From the cell containing the given text, extract its center point as (x, y) coordinate. 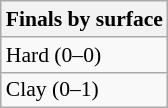
Hard (0–0) (84, 55)
Clay (0–1) (84, 90)
Finals by surface (84, 19)
